From the cell containing the given text, extract its center point as [x, y] coordinate. 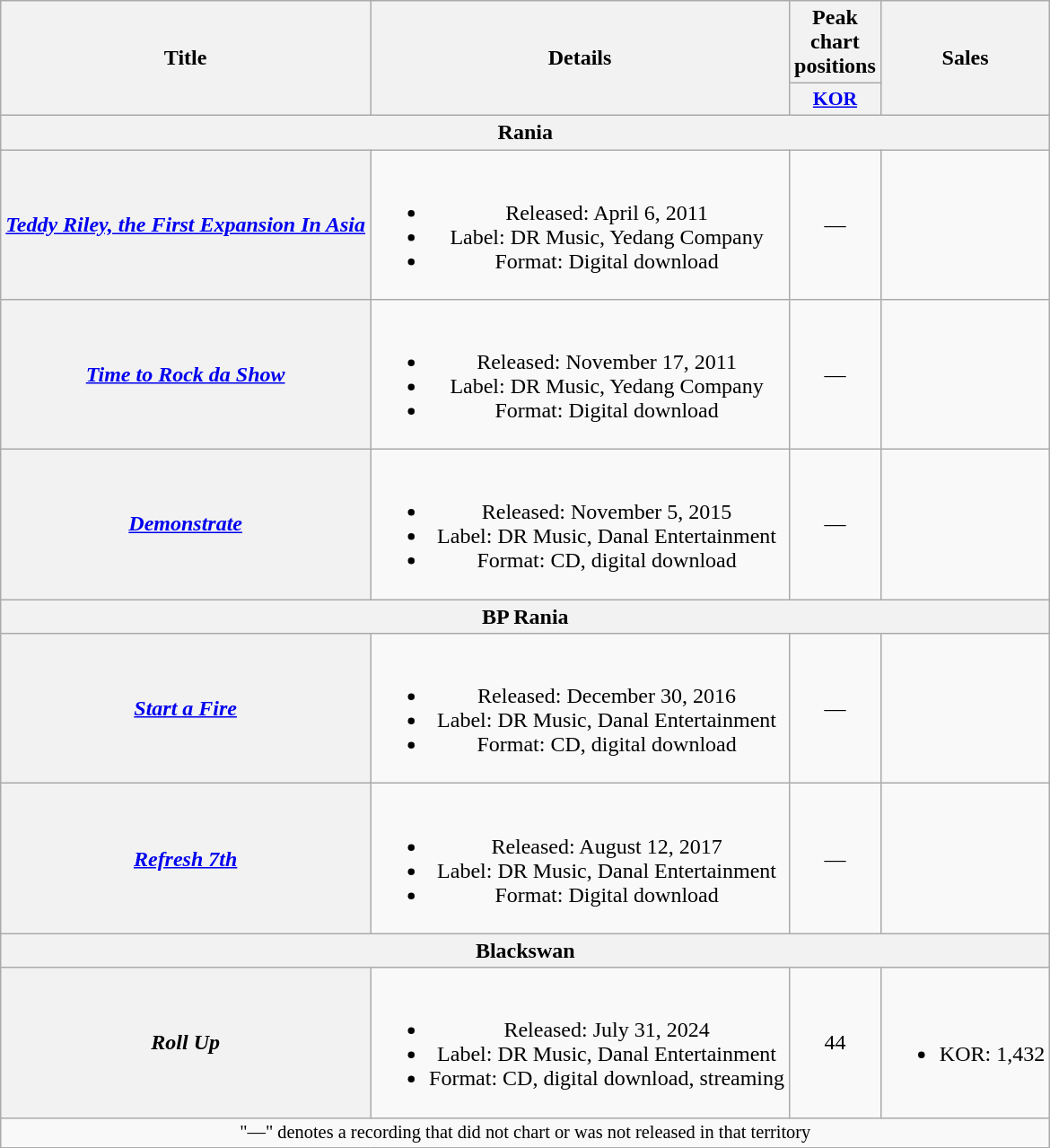
Teddy Riley, the First Expansion In Asia [186, 224]
Title [186, 58]
KOR [836, 100]
Released: July 31, 2024Label: DR Music, Danal EntertainmentFormat: CD, digital download, streaming [580, 1043]
Blackswan [526, 951]
Released: November 17, 2011Label: DR Music, Yedang CompanyFormat: Digital download [580, 375]
Details [580, 58]
Demonstrate [186, 524]
Released: August 12, 2017Label: DR Music, Danal EntertainmentFormat: Digital download [580, 858]
Refresh 7th [186, 858]
44 [836, 1043]
BP Rania [526, 617]
Time to Rock da Show [186, 375]
Peak chart positions [836, 42]
Released: November 5, 2015Label: DR Music, Danal EntertainmentFormat: CD, digital download [580, 524]
Released: December 30, 2016Label: DR Music, Danal EntertainmentFormat: CD, digital download [580, 709]
Released: April 6, 2011Label: DR Music, Yedang CompanyFormat: Digital download [580, 224]
"—" denotes a recording that did not chart or was not released in that territory [526, 1133]
KOR: 1,432 [965, 1043]
Start a Fire [186, 709]
Rania [526, 132]
Sales [965, 58]
Roll Up [186, 1043]
